Capture the cell that displays the provided text and extract its (x, y) central coordinate. 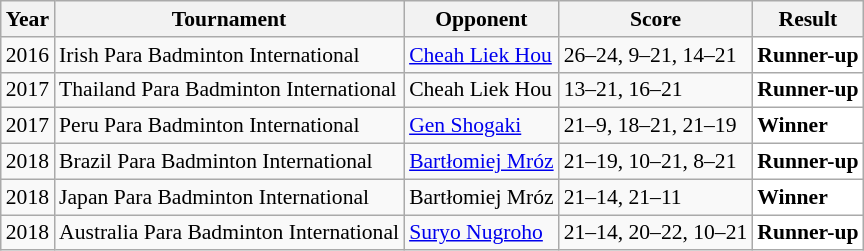
2016 (28, 55)
Score (656, 19)
Gen Shogaki (482, 126)
Year (28, 19)
Japan Para Badminton International (229, 197)
Peru Para Badminton International (229, 126)
21–19, 10–21, 8–21 (656, 162)
Result (808, 19)
21–14, 21–11 (656, 197)
Suryo Nugroho (482, 233)
Australia Para Badminton International (229, 233)
21–14, 20–22, 10–21 (656, 233)
Brazil Para Badminton International (229, 162)
13–21, 16–21 (656, 90)
Tournament (229, 19)
26–24, 9–21, 14–21 (656, 55)
Irish Para Badminton International (229, 55)
Thailand Para Badminton International (229, 90)
Opponent (482, 19)
21–9, 18–21, 21–19 (656, 126)
